Detect which cell encompasses the target text, then output its (X, Y) center coordinate. 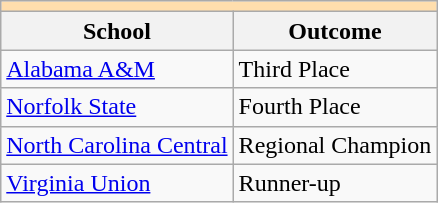
Runner-up (335, 183)
School (117, 31)
Alabama A&M (117, 69)
Virginia Union (117, 183)
Third Place (335, 69)
Fourth Place (335, 107)
Norfolk State (117, 107)
North Carolina Central (117, 145)
Outcome (335, 31)
Regional Champion (335, 145)
